Find where the given text appears and provide that cell's center as [X, Y] coordinate. 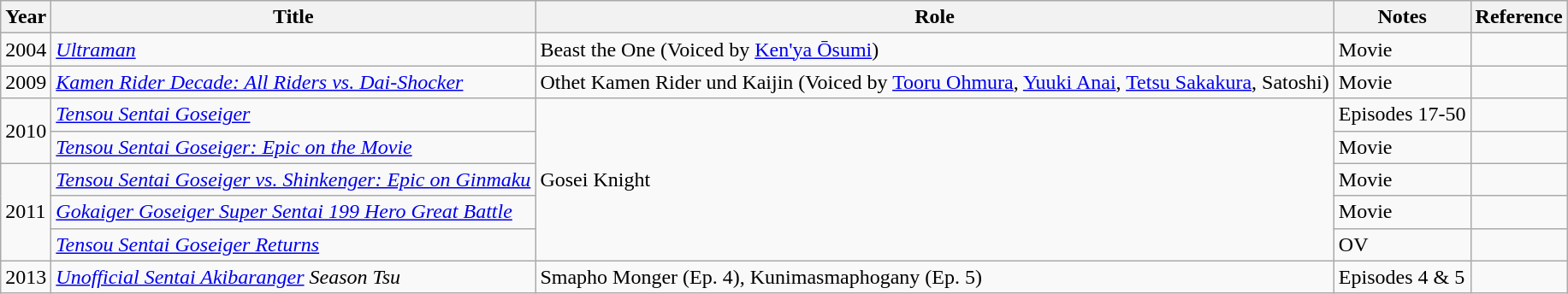
2004 [26, 50]
Gosei Knight [934, 179]
Title [293, 17]
Episodes 17-50 [1402, 115]
Episodes 4 & 5 [1402, 277]
2010 [26, 131]
Tensou Sentai Goseiger [293, 115]
Tensou Sentai Goseiger: Epic on the Movie [293, 147]
Year [26, 17]
Kamen Rider Decade: All Riders vs. Dai-Shocker [293, 82]
Gokaiger Goseiger Super Sentai 199 Hero Great Battle [293, 212]
Beast the One (Voiced by Ken'ya Ōsumi) [934, 50]
Notes [1402, 17]
Role [934, 17]
2009 [26, 82]
2011 [26, 212]
2013 [26, 277]
OV [1402, 244]
Othet Kamen Rider und Kaijin (Voiced by Tooru Ohmura, Yuuki Anai, Tetsu Sakakura, Satoshi) [934, 82]
Reference [1519, 17]
Tensou Sentai Goseiger Returns [293, 244]
Unofficial Sentai Akibaranger Season Tsu [293, 277]
Smapho Monger (Ep. 4), Kunimasmaphogany (Ep. 5) [934, 277]
Tensou Sentai Goseiger vs. Shinkenger: Epic on Ginmaku [293, 179]
Ultraman [293, 50]
